Return the (X, Y) coordinate for the center point of the cell that contains the specified text.  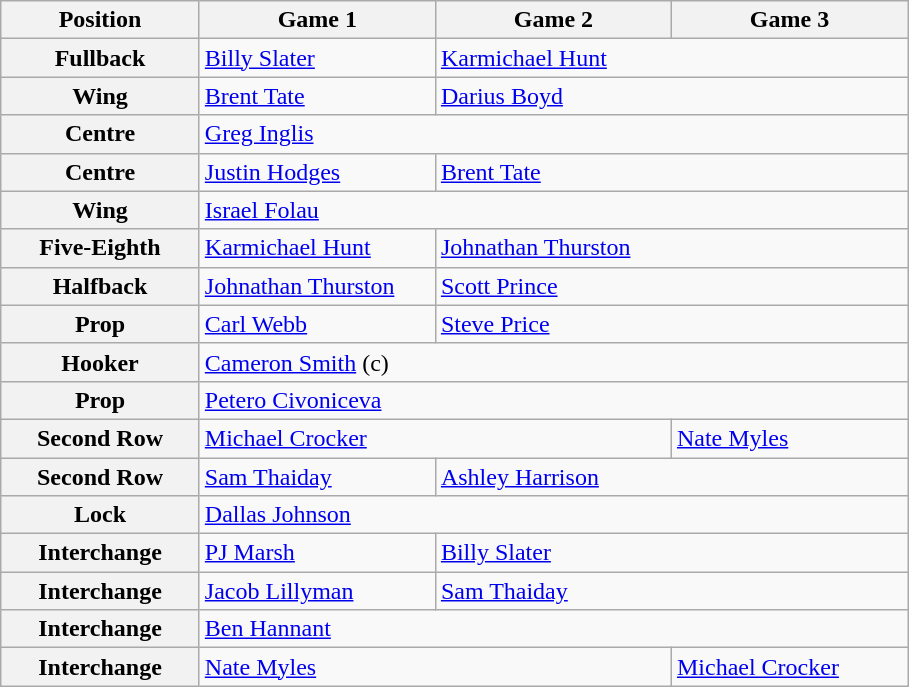
Israel Folau (553, 210)
Carl Webb (317, 324)
Steve Price (671, 324)
Position (100, 20)
Justin Hodges (317, 172)
Jacob Lillyman (317, 591)
Ben Hannant (553, 629)
Lock (100, 515)
Halfback (100, 286)
Fullback (100, 58)
Hooker (100, 362)
Game 1 (317, 20)
Scott Prince (671, 286)
Greg Inglis (553, 134)
Game 2 (553, 20)
Ashley Harrison (671, 477)
PJ Marsh (317, 553)
Darius Boyd (671, 96)
Petero Civoniceva (553, 400)
Five-Eighth (100, 248)
Game 3 (789, 20)
Cameron Smith (c) (553, 362)
Dallas Johnson (553, 515)
